From the cell containing the given text, extract its center point as [x, y] coordinate. 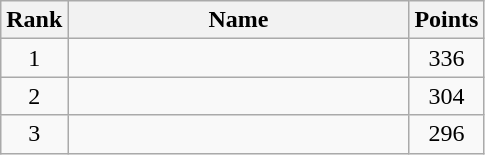
Points [446, 20]
296 [446, 134]
Rank [34, 20]
2 [34, 96]
3 [34, 134]
304 [446, 96]
336 [446, 58]
Name [238, 20]
1 [34, 58]
